From the cell containing the given text, extract its center point as [X, Y] coordinate. 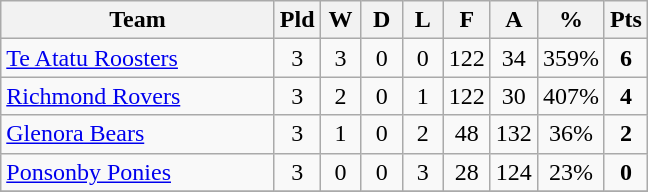
132 [514, 134]
% [570, 20]
Team [138, 20]
124 [514, 172]
Glenora Bears [138, 134]
L [422, 20]
6 [626, 58]
D [382, 20]
Richmond Rovers [138, 96]
4 [626, 96]
A [514, 20]
36% [570, 134]
23% [570, 172]
30 [514, 96]
359% [570, 58]
Te Atatu Roosters [138, 58]
34 [514, 58]
Pts [626, 20]
F [466, 20]
Pld [297, 20]
48 [466, 134]
28 [466, 172]
Ponsonby Ponies [138, 172]
407% [570, 96]
W [340, 20]
